Search for the cell housing the specified text and yield its [X, Y] center coordinate. 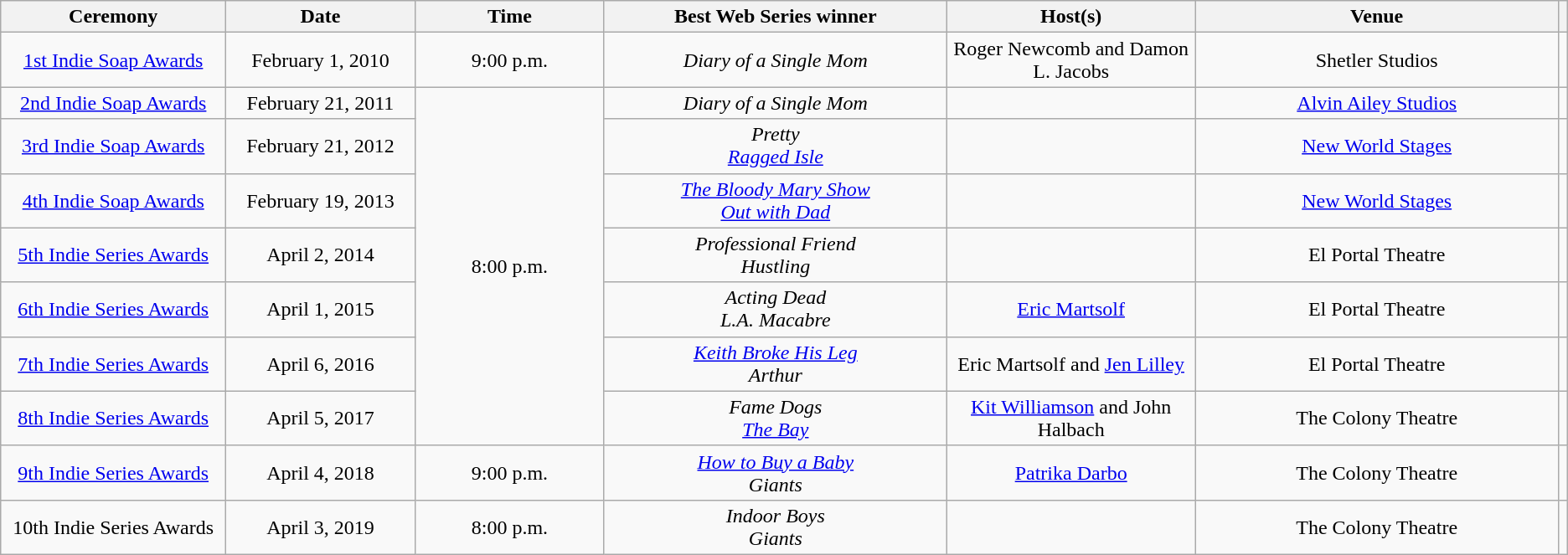
April 2, 2014 [321, 254]
5th Indie Series Awards [114, 254]
4th Indie Soap Awards [114, 201]
Host(s) [1070, 17]
Patrika Darbo [1070, 472]
February 1, 2010 [321, 60]
Venue [1377, 17]
7th Indie Series Awards [114, 363]
Roger Newcomb and Damon L. Jacobs [1070, 60]
Alvin Ailey Studios [1377, 103]
Professional Friend Hustling [776, 254]
February 19, 2013 [321, 201]
Best Web Series winner [776, 17]
3rd Indie Soap Awards [114, 146]
Shetler Studios [1377, 60]
Ceremony [114, 17]
April 3, 2019 [321, 527]
Date [321, 17]
Time [509, 17]
Pretty Ragged Isle [776, 146]
April 1, 2015 [321, 310]
2nd Indie Soap Awards [114, 103]
Acting Dead L.A. Macabre [776, 310]
April 6, 2016 [321, 363]
Fame Dogs The Bay [776, 419]
April 5, 2017 [321, 419]
1st Indie Soap Awards [114, 60]
6th Indie Series Awards [114, 310]
10th Indie Series Awards [114, 527]
How to Buy a Baby Giants [776, 472]
Kit Williamson and John Halbach [1070, 419]
April 4, 2018 [321, 472]
9th Indie Series Awards [114, 472]
February 21, 2011 [321, 103]
The Bloody Mary Show Out with Dad [776, 201]
Indoor Boys Giants [776, 527]
8th Indie Series Awards [114, 419]
Eric Martsolf [1070, 310]
Eric Martsolf and Jen Lilley [1070, 363]
February 21, 2012 [321, 146]
Keith Broke His Leg Arthur [776, 363]
